Find where the given text appears and provide that cell's center as [X, Y] coordinate. 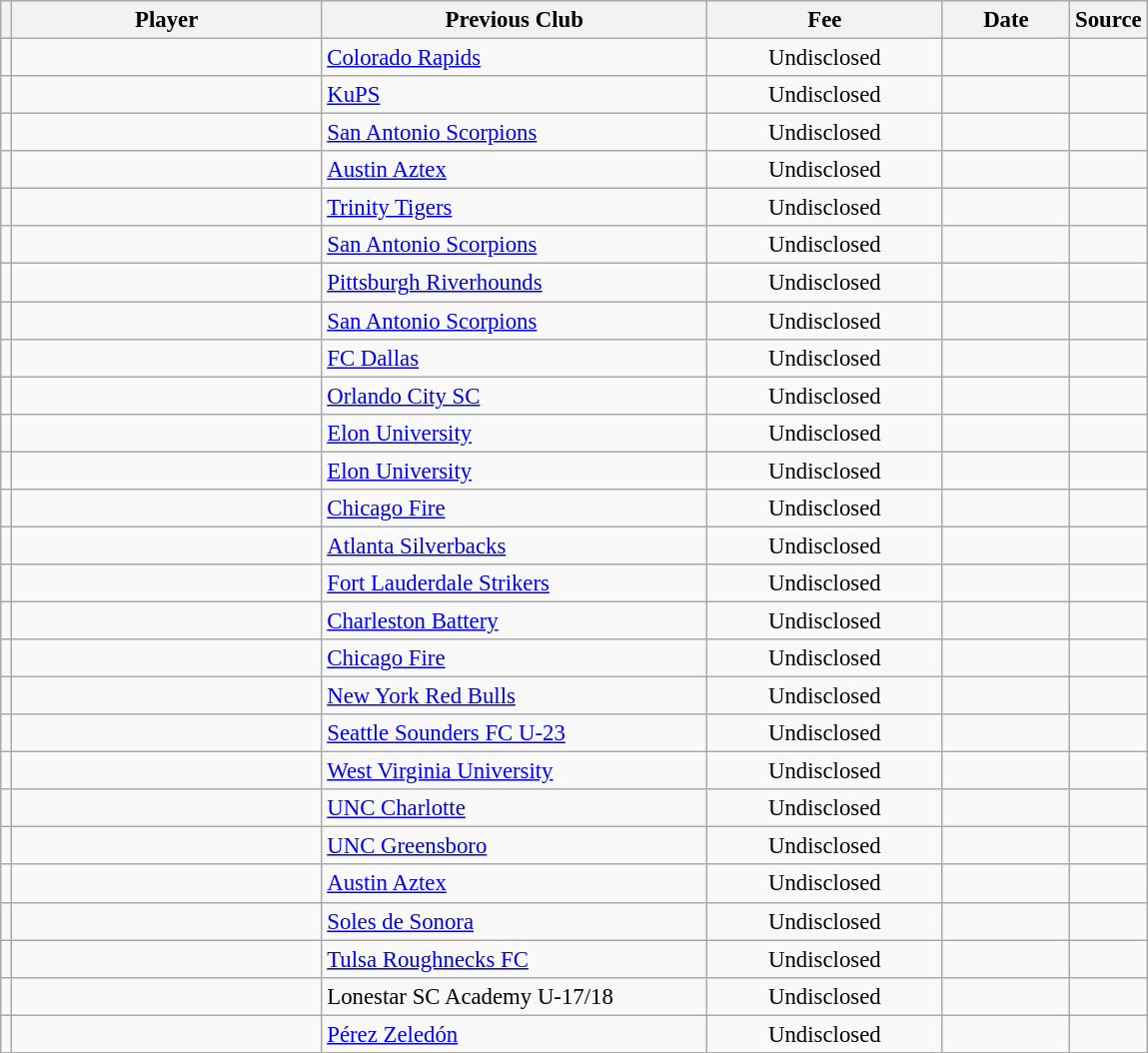
Previous Club [515, 20]
Soles de Sonora [515, 921]
West Virginia University [515, 771]
UNC Greensboro [515, 846]
Player [166, 20]
Pérez Zeledón [515, 1034]
Fee [825, 20]
Orlando City SC [515, 396]
Source [1109, 20]
Atlanta Silverbacks [515, 545]
Colorado Rapids [515, 58]
UNC Charlotte [515, 808]
Pittsburgh Riverhounds [515, 283]
Lonestar SC Academy U-17/18 [515, 996]
Seattle Sounders FC U-23 [515, 733]
Tulsa Roughnecks FC [515, 959]
Date [1006, 20]
Trinity Tigers [515, 208]
Charleston Battery [515, 620]
Fort Lauderdale Strikers [515, 583]
KuPS [515, 95]
FC Dallas [515, 358]
New York Red Bulls [515, 696]
